Detect which cell encompasses the target text, then output its [X, Y] center coordinate. 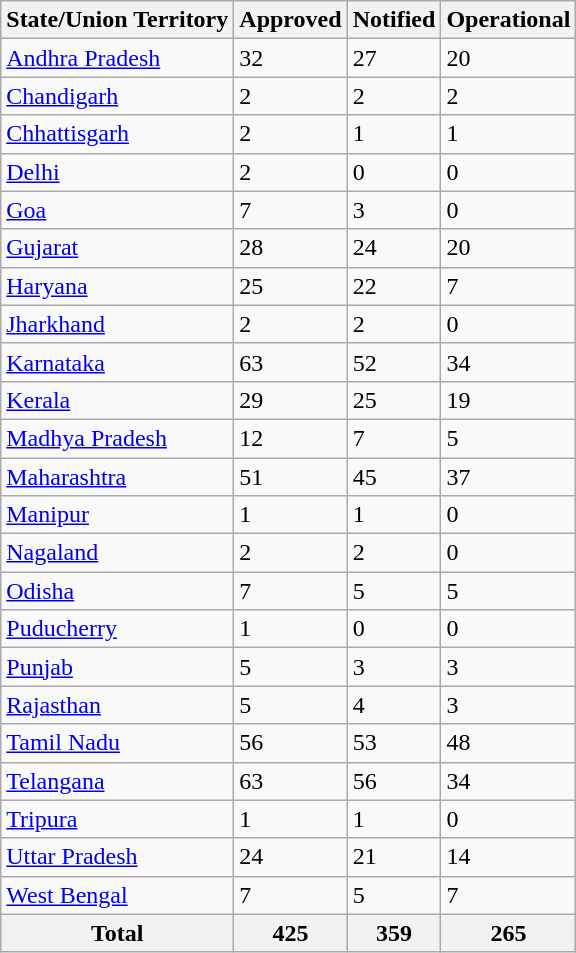
37 [508, 477]
West Bengal [118, 895]
29 [290, 400]
Goa [118, 210]
27 [394, 58]
22 [394, 286]
19 [508, 400]
Jharkhand [118, 324]
Notified [394, 20]
12 [290, 438]
Andhra Pradesh [118, 58]
Odisha [118, 591]
53 [394, 743]
359 [394, 933]
Chandigarh [118, 96]
45 [394, 477]
Haryana [118, 286]
Karnataka [118, 362]
21 [394, 857]
Nagaland [118, 553]
Gujarat [118, 248]
4 [394, 705]
28 [290, 248]
Tamil Nadu [118, 743]
48 [508, 743]
Approved [290, 20]
Delhi [118, 172]
Telangana [118, 781]
Tripura [118, 819]
Rajasthan [118, 705]
Uttar Pradesh [118, 857]
Punjab [118, 667]
Operational [508, 20]
32 [290, 58]
51 [290, 477]
Madhya Pradesh [118, 438]
265 [508, 933]
Maharashtra [118, 477]
52 [394, 362]
Chhattisgarh [118, 134]
State/Union Territory [118, 20]
Manipur [118, 515]
Puducherry [118, 629]
Kerala [118, 400]
425 [290, 933]
14 [508, 857]
Total [118, 933]
